From the cell containing the given text, extract its center point as [x, y] coordinate. 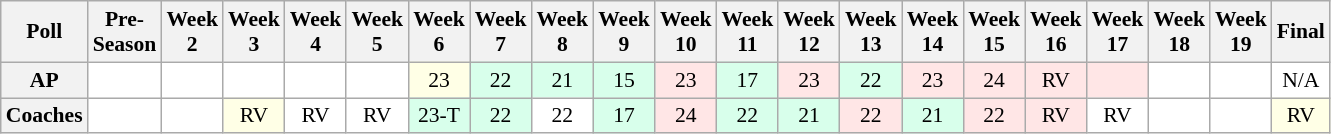
N/A [1301, 80]
Final [1301, 32]
Coaches [44, 116]
Week15 [994, 32]
Week18 [1179, 32]
Week3 [254, 32]
Poll [44, 32]
15 [624, 80]
Week17 [1118, 32]
Week6 [439, 32]
Week11 [748, 32]
Week13 [871, 32]
23-T [439, 116]
Week8 [562, 32]
Pre-Season [125, 32]
Week12 [809, 32]
Week19 [1241, 32]
Week9 [624, 32]
Week2 [192, 32]
Week7 [501, 32]
Week10 [686, 32]
Week4 [316, 32]
AP [44, 80]
Week5 [377, 32]
Week14 [933, 32]
Week16 [1056, 32]
